Output the [x, y] coordinate of the center of the cell containing the given text.  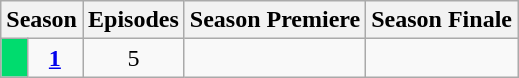
Season Finale [442, 20]
Episodes [133, 20]
Season Premiere [274, 20]
1 [54, 58]
Season [42, 20]
5 [133, 58]
